Return the [X, Y] coordinate for the center point of the cell that contains the specified text.  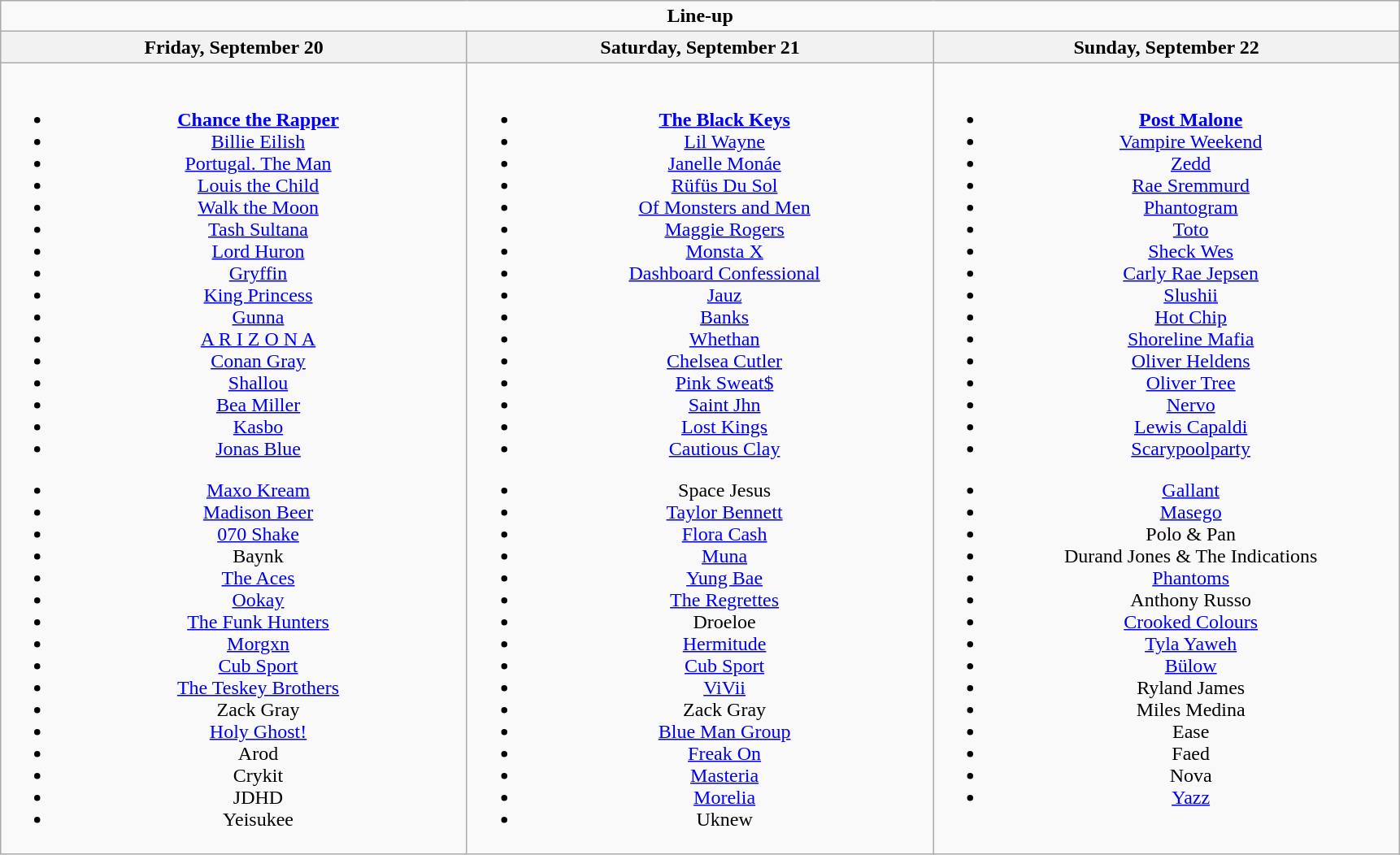
Sunday, September 22 [1167, 47]
Line-up [701, 16]
Friday, September 20 [234, 47]
Saturday, September 21 [700, 47]
